Detect which cell encompasses the target text, then output its (x, y) center coordinate. 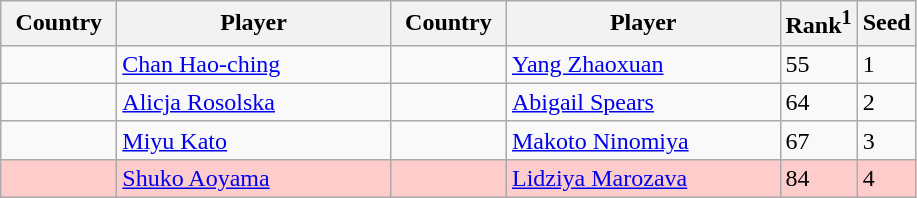
84 (818, 178)
Rank1 (818, 24)
67 (818, 140)
Makoto Ninomiya (643, 140)
2 (886, 102)
4 (886, 178)
Lidziya Marozava (643, 178)
Yang Zhaoxuan (643, 64)
1 (886, 64)
Miyu Kato (254, 140)
Abigail Spears (643, 102)
Alicja Rosolska (254, 102)
64 (818, 102)
Shuko Aoyama (254, 178)
Chan Hao-ching (254, 64)
55 (818, 64)
3 (886, 140)
Seed (886, 24)
